Search for the cell housing the specified text and yield its [X, Y] center coordinate. 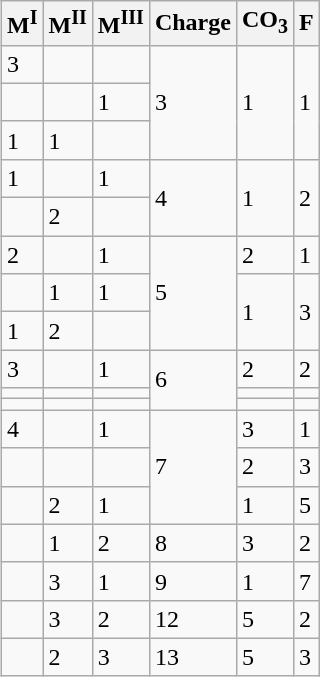
13 [192, 657]
6 [192, 380]
12 [192, 619]
F [307, 24]
CO3 [264, 24]
MI [23, 24]
8 [192, 543]
MII [68, 24]
Charge [192, 24]
MIII [120, 24]
9 [192, 581]
